Provide the [x, y] coordinate of the cell's center where the given text is located.  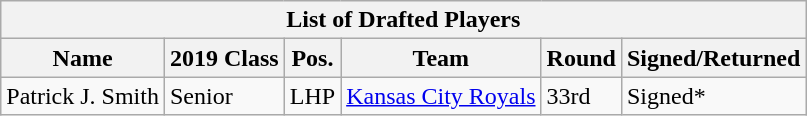
Team [441, 58]
2019 Class [224, 58]
LHP [312, 96]
Senior [224, 96]
Kansas City Royals [441, 96]
Round [581, 58]
Signed* [713, 96]
Signed/Returned [713, 58]
Pos. [312, 58]
List of Drafted Players [404, 20]
Patrick J. Smith [83, 96]
33rd [581, 96]
Name [83, 58]
